Provide the [x, y] coordinate of the cell's center where the given text is located.  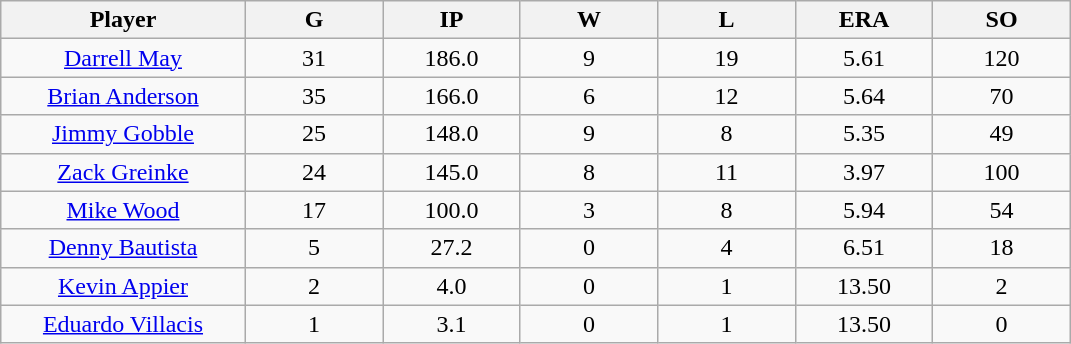
L [727, 20]
6 [589, 96]
Brian Anderson [123, 96]
18 [1002, 248]
5.64 [864, 96]
Eduardo Villacis [123, 324]
W [589, 20]
100.0 [452, 210]
120 [1002, 58]
70 [1002, 96]
Darrell May [123, 58]
5 [314, 248]
100 [1002, 172]
19 [727, 58]
186.0 [452, 58]
6.51 [864, 248]
12 [727, 96]
Player [123, 20]
3.1 [452, 324]
31 [314, 58]
5.94 [864, 210]
145.0 [452, 172]
Zack Greinke [123, 172]
4 [727, 248]
54 [1002, 210]
3 [589, 210]
Mike Wood [123, 210]
24 [314, 172]
148.0 [452, 134]
Denny Bautista [123, 248]
35 [314, 96]
11 [727, 172]
Jimmy Gobble [123, 134]
IP [452, 20]
SO [1002, 20]
Kevin Appier [123, 286]
25 [314, 134]
4.0 [452, 286]
27.2 [452, 248]
166.0 [452, 96]
G [314, 20]
5.61 [864, 58]
5.35 [864, 134]
ERA [864, 20]
3.97 [864, 172]
49 [1002, 134]
17 [314, 210]
